Pinpoint the cell where the given text exists, returning its [x, y] midpoint coordinate. 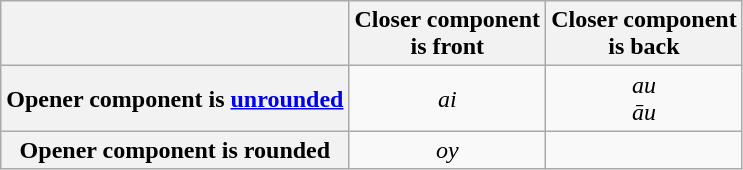
ai [448, 98]
Opener component is unrounded [175, 98]
au āu [644, 98]
Closer componentis back [644, 34]
oy [448, 150]
Closer componentis front [448, 34]
Opener component is rounded [175, 150]
